Locate the cell with the specified text and output its (X, Y) center coordinate. 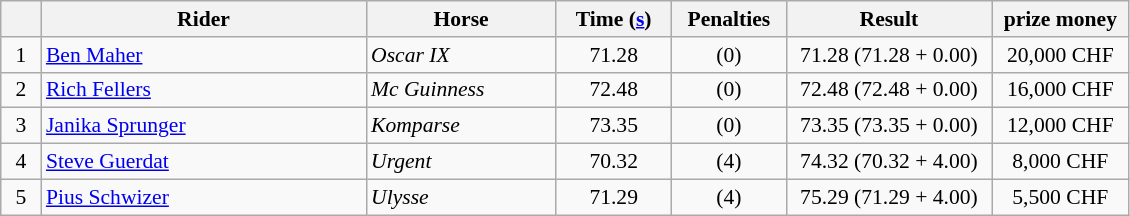
Rich Fellers (204, 90)
Rider (204, 19)
75.29 (71.29 + 4.00) (888, 197)
Ulysse (461, 197)
12,000 CHF (1061, 126)
4 (21, 162)
71.28 (614, 55)
74.32 (70.32 + 4.00) (888, 162)
Horse (461, 19)
70.32 (614, 162)
72.48 (72.48 + 0.00) (888, 90)
2 (21, 90)
Pius Schwizer (204, 197)
Komparse (461, 126)
20,000 CHF (1061, 55)
Penalties (728, 19)
1 (21, 55)
5,500 CHF (1061, 197)
16,000 CHF (1061, 90)
71.29 (614, 197)
72.48 (614, 90)
71.28 (71.28 + 0.00) (888, 55)
Result (888, 19)
Steve Guerdat (204, 162)
3 (21, 126)
73.35 (614, 126)
Ben Maher (204, 55)
Mc Guinness (461, 90)
5 (21, 197)
Time (s) (614, 19)
Urgent (461, 162)
8,000 CHF (1061, 162)
73.35 (73.35 + 0.00) (888, 126)
prize money (1061, 19)
Oscar IX (461, 55)
Janika Sprunger (204, 126)
